Locate the cell with the specified text and output its [X, Y] center coordinate. 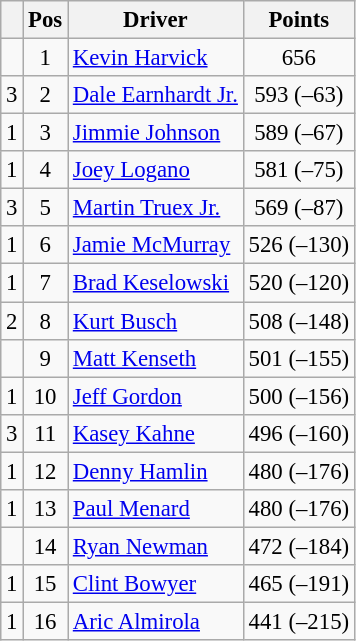
501 (–155) [298, 358]
520 (–120) [298, 283]
472 (–184) [298, 546]
14 [46, 546]
12 [46, 471]
Kevin Harvick [156, 58]
589 (–67) [298, 133]
15 [46, 584]
Matt Kenseth [156, 358]
7 [46, 283]
Kurt Busch [156, 321]
8 [46, 321]
Kasey Kahne [156, 433]
Jimmie Johnson [156, 133]
Ryan Newman [156, 546]
Denny Hamlin [156, 471]
Dale Earnhardt Jr. [156, 95]
Joey Logano [156, 170]
581 (–75) [298, 170]
Paul Menard [156, 509]
Martin Truex Jr. [156, 208]
656 [298, 58]
10 [46, 396]
Jamie McMurray [156, 245]
465 (–191) [298, 584]
6 [46, 245]
16 [46, 621]
Aric Almirola [156, 621]
9 [46, 358]
Brad Keselowski [156, 283]
508 (–148) [298, 321]
4 [46, 170]
526 (–130) [298, 245]
Pos [46, 20]
Driver [156, 20]
11 [46, 433]
Points [298, 20]
496 (–160) [298, 433]
13 [46, 509]
593 (–63) [298, 95]
441 (–215) [298, 621]
Jeff Gordon [156, 396]
5 [46, 208]
500 (–156) [298, 396]
569 (–87) [298, 208]
Clint Bowyer [156, 584]
